Output the (x, y) coordinate of the center of the cell containing the given text.  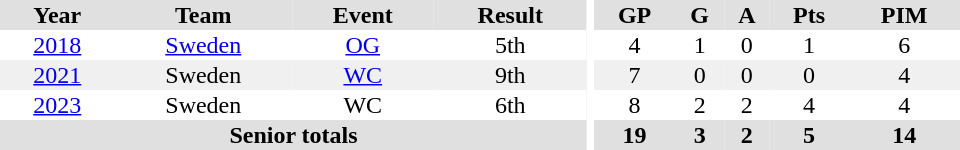
14 (904, 135)
8 (635, 105)
9th (511, 75)
Team (204, 15)
PIM (904, 15)
7 (635, 75)
2021 (58, 75)
Pts (810, 15)
2018 (58, 45)
19 (635, 135)
3 (700, 135)
Result (511, 15)
Year (58, 15)
GP (635, 15)
6 (904, 45)
5th (511, 45)
OG (363, 45)
A (747, 15)
Senior totals (294, 135)
2023 (58, 105)
6th (511, 105)
Event (363, 15)
5 (810, 135)
G (700, 15)
